Locate the cell with the specified text and output its (X, Y) center coordinate. 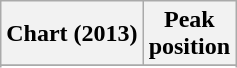
Chart (2013) (72, 34)
Peakposition (189, 34)
